Identify which cell holds the provided text, then report its [X, Y] central coordinate. 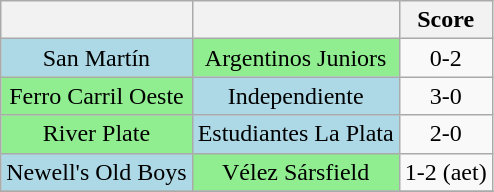
Independiente [296, 96]
Newell's Old Boys [96, 172]
3-0 [446, 96]
Vélez Sársfield [296, 172]
Argentinos Juniors [296, 58]
1-2 (aet) [446, 172]
River Plate [96, 134]
2-0 [446, 134]
Estudiantes La Plata [296, 134]
San Martín [96, 58]
0-2 [446, 58]
Ferro Carril Oeste [96, 96]
Score [446, 20]
